From the cell containing the given text, extract its center point as [X, Y] coordinate. 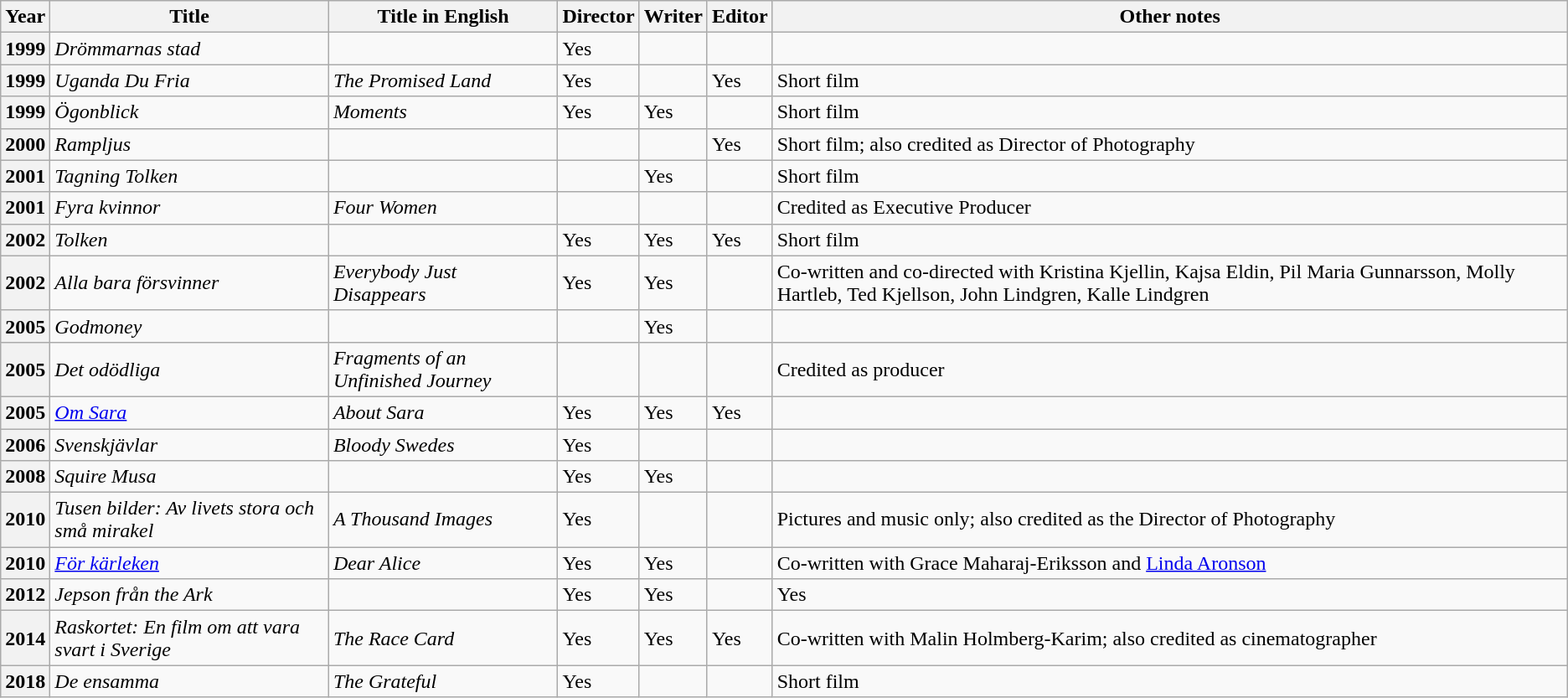
Tagning Tolken [189, 176]
Det odödliga [189, 369]
2006 [25, 445]
Year [25, 17]
Jepson från the Ark [189, 595]
A Thousand Images [443, 520]
Moments [443, 112]
Fragments of an Unfinished Journey [443, 369]
Bloody Swedes [443, 445]
Pictures and music only; also credited as the Director of Photography [1169, 520]
För kärleken [189, 563]
Raskortet: En film om att vara svart i Sverige [189, 639]
Rampljus [189, 144]
Credited as Executive Producer [1169, 208]
Uganda Du Fria [189, 80]
2014 [25, 639]
Tolken [189, 240]
Writer [673, 17]
Credited as producer [1169, 369]
Om Sara [189, 412]
Four Women [443, 208]
Squire Musa [189, 477]
Co-written with Grace Maharaj-Eriksson and Linda Aronson [1169, 563]
Everybody Just Disappears [443, 283]
Co-written and co-directed with Kristina Kjellin, Kajsa Eldin, Pil Maria Gunnarsson, Molly Hartleb, Ted Kjellson, John Lindgren, Kalle Lindgren [1169, 283]
Godmoney [189, 326]
Ögonblick [189, 112]
De ensamma [189, 681]
About Sara [443, 412]
2012 [25, 595]
2018 [25, 681]
Co-written with Malin Holmberg-Karim; also credited as cinematographer [1169, 639]
Tusen bilder: Av livets stora och små mirakel [189, 520]
The Race Card [443, 639]
Svenskjävlar [189, 445]
Alla bara försvinner [189, 283]
Title [189, 17]
Editor [740, 17]
Drömmarnas stad [189, 49]
Other notes [1169, 17]
Dear Alice [443, 563]
Title in English [443, 17]
Fyra kvinnor [189, 208]
Short film; also credited as Director of Photography [1169, 144]
2000 [25, 144]
The Promised Land [443, 80]
2008 [25, 477]
The Grateful [443, 681]
Director [598, 17]
